Return the (x, y) coordinate for the center point of the cell that contains the specified text.  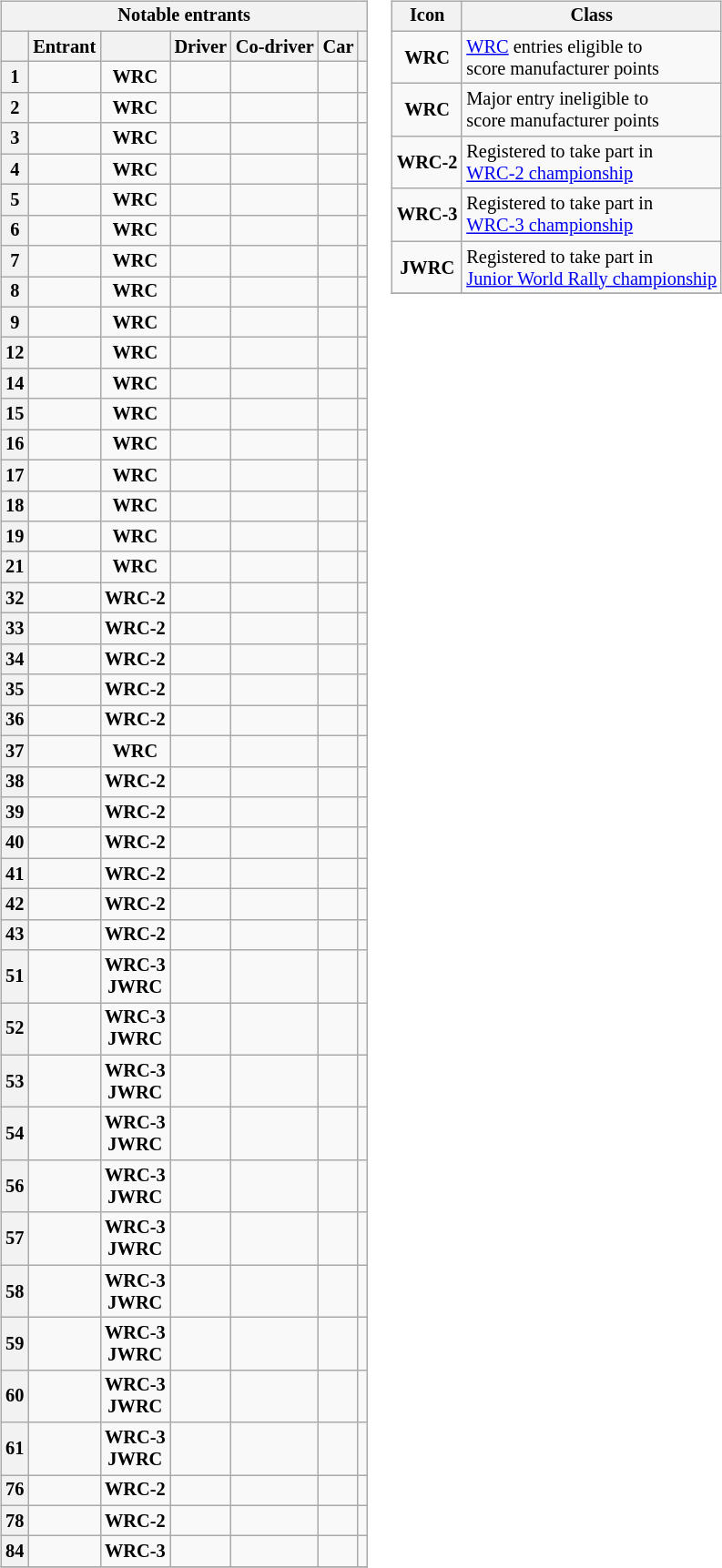
42 (15, 905)
Class (592, 16)
41 (15, 874)
Driver (200, 46)
53 (15, 1081)
2 (15, 108)
61 (15, 1449)
1 (15, 77)
51 (15, 976)
21 (15, 567)
Registered to take part inJunior World Rally championship (592, 268)
3 (15, 138)
33 (15, 629)
4 (15, 169)
7 (15, 261)
18 (15, 506)
60 (15, 1396)
57 (15, 1239)
32 (15, 598)
6 (15, 230)
14 (15, 384)
16 (15, 445)
8 (15, 292)
Notable entrants (184, 16)
76 (15, 1491)
38 (15, 782)
9 (15, 322)
Registered to take part inWRC-2 championship (592, 163)
35 (15, 690)
Registered to take part inWRC-3 championship (592, 215)
34 (15, 659)
40 (15, 843)
12 (15, 353)
56 (15, 1187)
5 (15, 200)
78 (15, 1521)
37 (15, 751)
15 (15, 414)
17 (15, 475)
36 (15, 721)
Co-driver (275, 46)
Car (339, 46)
Major entry ineligible toscore manufacturer points (592, 110)
43 (15, 935)
19 (15, 537)
59 (15, 1344)
39 (15, 813)
58 (15, 1291)
WRC entries eligible toscore manufacturer points (592, 57)
Icon (427, 16)
52 (15, 1029)
JWRC (427, 268)
54 (15, 1134)
84 (15, 1552)
Entrant (64, 46)
